From the cell containing the given text, extract its center point as [X, Y] coordinate. 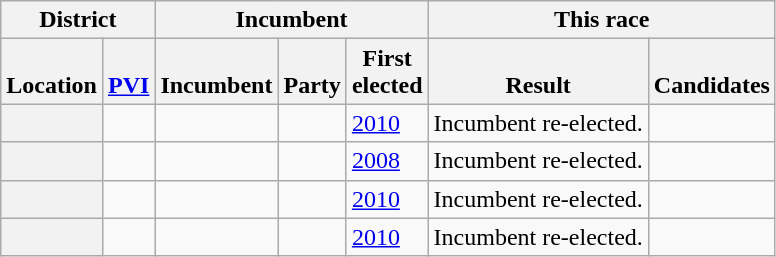
Location [52, 72]
This race [602, 20]
Firstelected [387, 72]
2008 [387, 161]
PVI [128, 72]
Result [538, 72]
Party [312, 72]
Candidates [712, 72]
District [78, 20]
